Scan for the cell matching the given text and deliver its [x, y] coordinate at center. 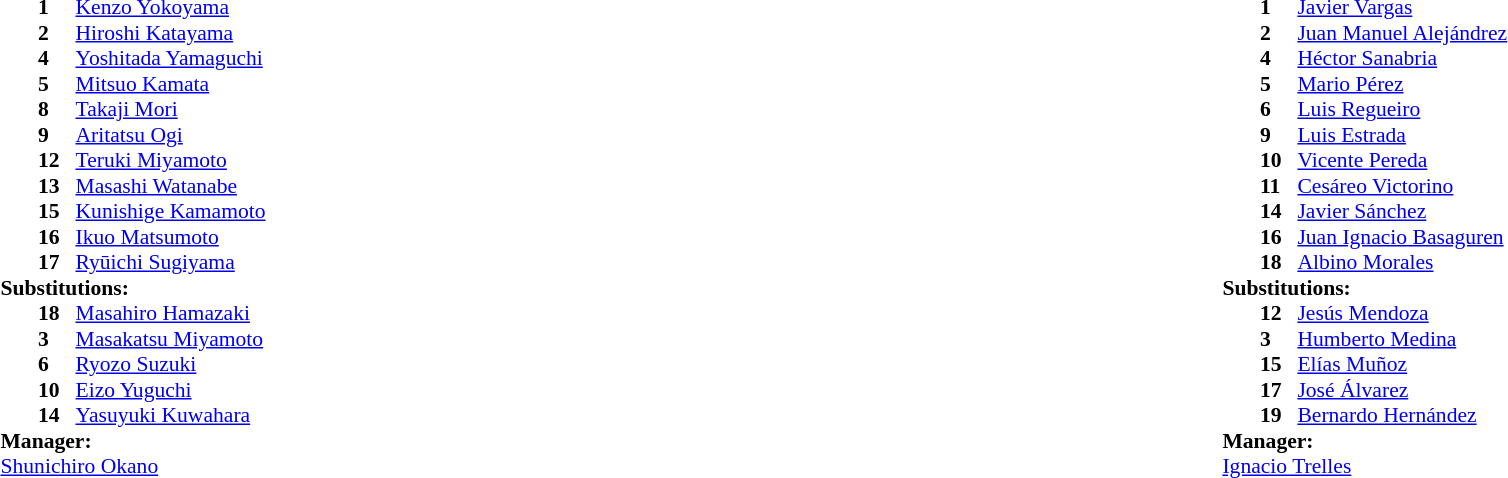
Juan Ignacio Basaguren [1402, 237]
Jesús Mendoza [1402, 313]
11 [1279, 186]
Masashi Watanabe [171, 186]
Hiroshi Katayama [171, 33]
Bernardo Hernández [1402, 415]
José Álvarez [1402, 390]
8 [57, 109]
Masahiro Hamazaki [171, 313]
Takaji Mori [171, 109]
Yoshitada Yamaguchi [171, 59]
Mitsuo Kamata [171, 84]
Ryozo Suzuki [171, 365]
Teruki Miyamoto [171, 161]
Humberto Medina [1402, 339]
Ryūichi Sugiyama [171, 263]
Yasuyuki Kuwahara [171, 415]
Luis Estrada [1402, 135]
Javier Sánchez [1402, 211]
Albino Morales [1402, 263]
Cesáreo Victorino [1402, 186]
Elías Muñoz [1402, 365]
Mario Pérez [1402, 84]
Luis Regueiro [1402, 109]
Héctor Sanabria [1402, 59]
Aritatsu Ogi [171, 135]
Kunishige Kamamoto [171, 211]
13 [57, 186]
Juan Manuel Alejándrez [1402, 33]
19 [1279, 415]
Ikuo Matsumoto [171, 237]
Vicente Pereda [1402, 161]
Eizo Yuguchi [171, 390]
Masakatsu Miyamoto [171, 339]
